Capture the cell that displays the provided text and extract its [X, Y] central coordinate. 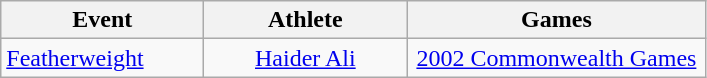
Athlete [306, 20]
2002 Commonwealth Games [556, 58]
Games [556, 20]
Featherweight [102, 58]
Haider Ali [306, 58]
Event [102, 20]
